Output the [x, y] coordinate of the center of the cell containing the given text.  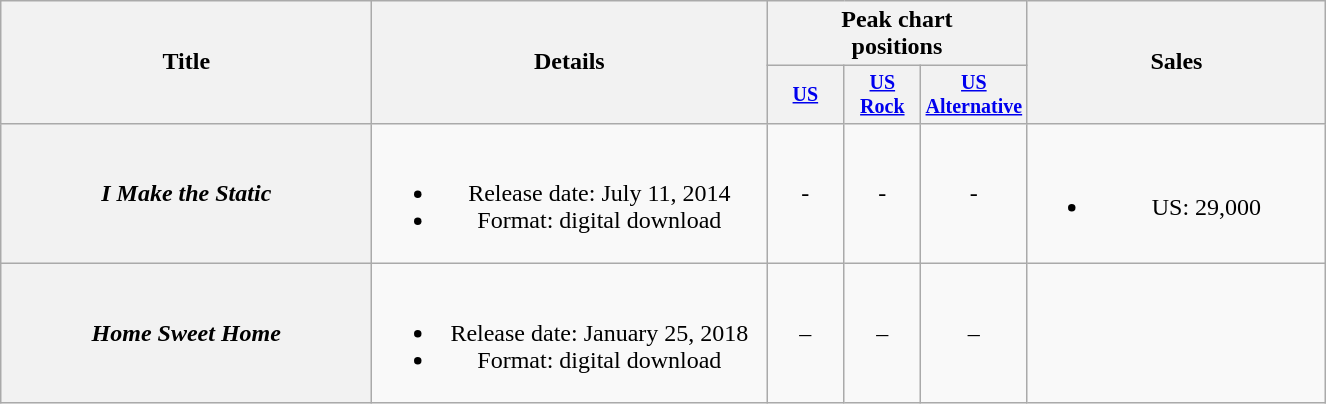
Peak chartpositions [897, 34]
Sales [1176, 62]
US: 29,000 [1176, 193]
US Rock [882, 94]
Details [570, 62]
Home Sweet Home [186, 333]
Release date: January 25, 2018Format: digital download [570, 333]
Title [186, 62]
I Make the Static [186, 193]
US [806, 94]
Release date: July 11, 2014Format: digital download [570, 193]
US Alternative [974, 94]
